Search for the cell housing the specified text and yield its (x, y) center coordinate. 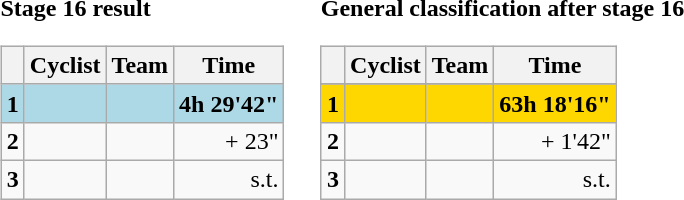
+ 1'42" (555, 141)
4h 29'42" (229, 103)
63h 18'16" (555, 103)
+ 23" (229, 141)
